Locate the cell with the specified text and output its (x, y) center coordinate. 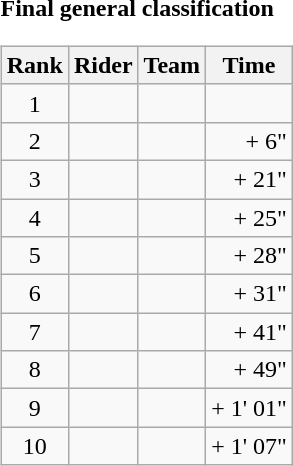
4 (34, 217)
+ 28" (250, 256)
5 (34, 256)
+ 1' 01" (250, 408)
Rank (34, 65)
7 (34, 332)
+ 25" (250, 217)
+ 41" (250, 332)
Time (250, 65)
Rider (103, 65)
+ 31" (250, 294)
9 (34, 408)
+ 1' 07" (250, 446)
+ 49" (250, 370)
6 (34, 294)
+ 6" (250, 141)
3 (34, 179)
2 (34, 141)
Team (172, 65)
1 (34, 103)
+ 21" (250, 179)
8 (34, 370)
10 (34, 446)
